Search for the cell housing the specified text and yield its (X, Y) center coordinate. 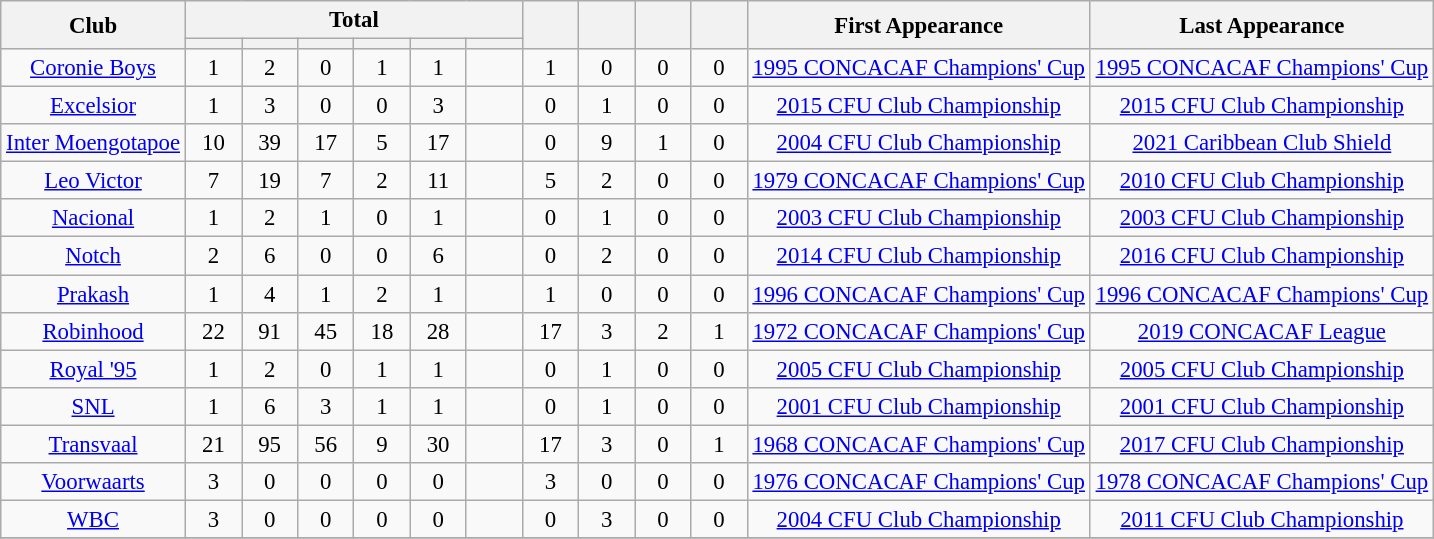
Leo Victor (94, 181)
21 (213, 444)
First Appearance (918, 25)
22 (213, 331)
11 (438, 181)
2014 CFU Club Championship (918, 256)
Royal '95 (94, 369)
SNL (94, 406)
2010 CFU Club Championship (1262, 181)
1972 CONCACAF Champions' Cup (918, 331)
18 (382, 331)
1979 CONCACAF Champions' Cup (918, 181)
30 (438, 444)
Nacional (94, 219)
Club (94, 25)
Inter Moengotapoe (94, 143)
Notch (94, 256)
Last Appearance (1262, 25)
91 (270, 331)
Excelsior (94, 106)
39 (270, 143)
2019 CONCACAF League (1262, 331)
2016 CFU Club Championship (1262, 256)
Prakash (94, 294)
Robinhood (94, 331)
1978 CONCACAF Champions' Cup (1262, 482)
28 (438, 331)
4 (270, 294)
WBC (94, 519)
45 (326, 331)
2011 CFU Club Championship (1262, 519)
Coronie Boys (94, 68)
Total (354, 20)
2021 Caribbean Club Shield (1262, 143)
Voorwaarts (94, 482)
19 (270, 181)
1968 CONCACAF Champions' Cup (918, 444)
2017 CFU Club Championship (1262, 444)
56 (326, 444)
1976 CONCACAF Champions' Cup (918, 482)
10 (213, 143)
Transvaal (94, 444)
95 (270, 444)
